Provide the [X, Y] coordinate of the cell's center where the given text is located.  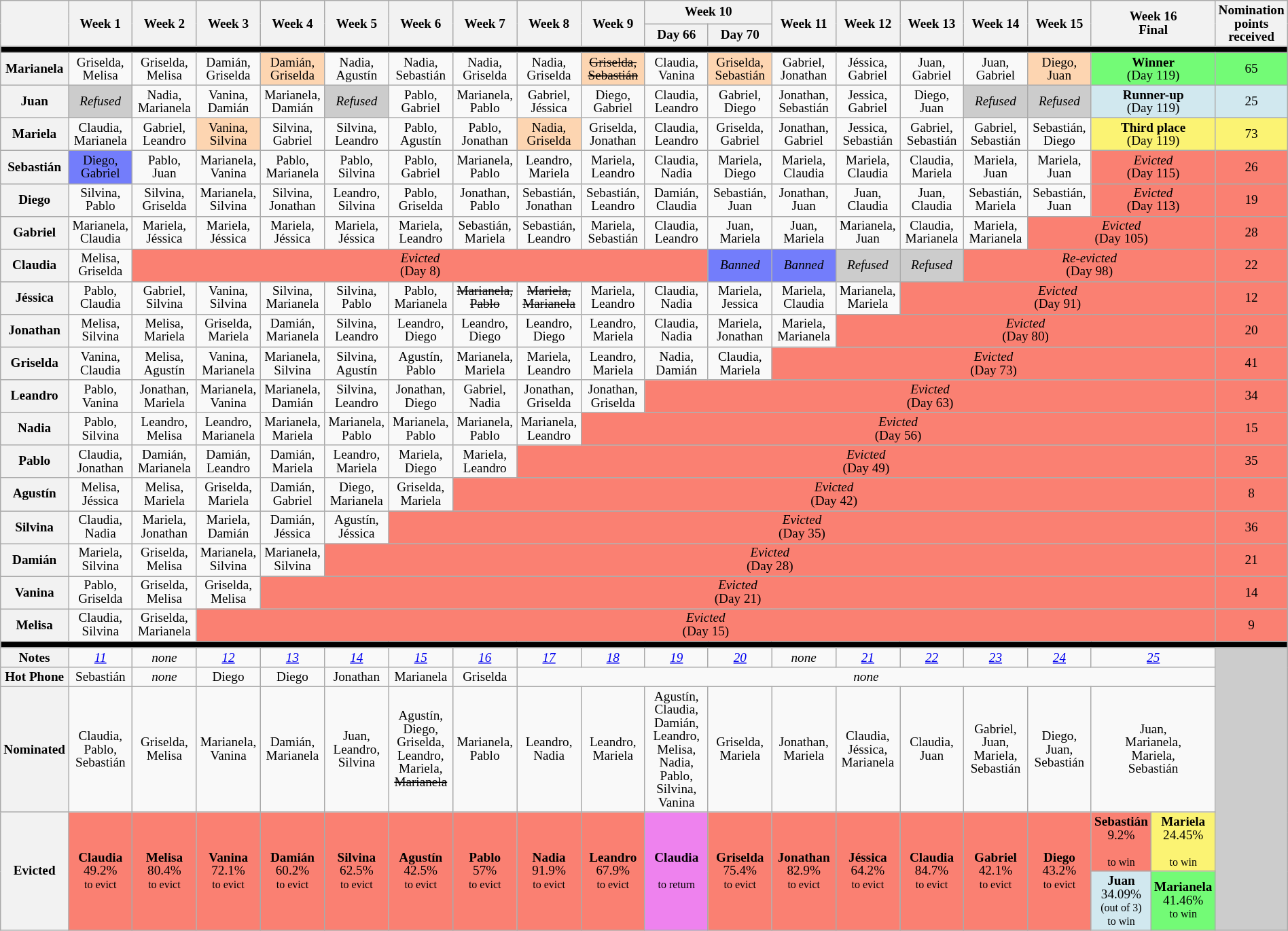
Juan,Marianela,Mariela,Sebastián [1153, 749]
Damián,Mariela [292, 461]
Mariela24.45%to win [1183, 841]
Marianela,Leandro [549, 429]
Leandro67.9%to evict [613, 871]
Jonathan,Gabriel [804, 135]
65 [1251, 69]
Day 66 [677, 35]
Silvina,Gabriel [292, 135]
18 [613, 658]
Gabriel,Silvina [164, 298]
Week 14 [995, 24]
Claudia,Silvina [101, 625]
Juan [35, 101]
73 [1251, 135]
Evicted [35, 871]
Evicted(Day 15) [706, 625]
Evicted(Day 113) [1153, 200]
Claudia49.2%to evict [101, 871]
24 [1059, 658]
Pablo,Claudia [101, 298]
Claudia,Pablo,Sebastián [101, 749]
Jessica,Sebastián [867, 135]
Claudiato return [677, 871]
Gabriel,Diego [740, 101]
Gabriel,Jonathan [804, 69]
Damián [35, 559]
Griselda,Jonathan [613, 135]
Diego,Juan,Sebastián [1059, 749]
Sebastián,Jonathan [549, 200]
28 [1251, 232]
Claudia,Jonathan [101, 461]
Week 1 [101, 24]
Nadia [35, 429]
Notes [35, 658]
Runner-up(Day 119) [1153, 101]
Marianela41.46%to win [1183, 901]
Vanina72.1%to evict [228, 871]
Silvina,Marianela [292, 298]
Mariela [35, 135]
Evicted(Day 49) [866, 461]
Marianela,Juan [867, 232]
Jéssica [35, 298]
Marianela,Claudia [101, 232]
34 [1251, 396]
Silvina,Agustín [357, 364]
Melisa,Agustín [164, 364]
Evicted(Day 80) [1026, 330]
Vanina,Marianela [228, 364]
Pablo,Jonathan [484, 135]
Hot Phone [35, 677]
Griselda,Gabriel [740, 135]
Evicted(Day 63) [930, 396]
Evicted(Day 21) [738, 593]
Pablo,Agustín [421, 135]
Jéssica,Gabriel [867, 69]
Mariela,Silvina [101, 559]
Evicted(Day 73) [993, 364]
Jonathan,Pablo [484, 200]
Gabriel42.1%to evict [995, 871]
Re-evicted(Day 98) [1089, 265]
Nomination points received [1251, 24]
Vanina,Claudia [101, 364]
Damián,Leandro [228, 461]
Leandro,Silvina [357, 200]
Silvina,Jonathan [292, 200]
Vanina,Damián [228, 101]
Silvina,Griselda [164, 200]
Melisa,Jéssica [101, 494]
Nadia,Sebastián [421, 69]
Week 13 [932, 24]
Pablo57%to evict [484, 871]
Diego43.2%to evict [1059, 871]
Juan34.09%(out of 3)to win [1121, 901]
Leandro,Nadia [549, 749]
Nadia91.9%to evict [549, 871]
Jonathan,Diego [421, 396]
Jonathan,Sebastián [804, 101]
26 [1251, 167]
Gabriel,Nadia [484, 396]
Leandro,Melisa [164, 429]
Gabriel [35, 232]
Silvina [35, 527]
Week 9 [613, 24]
Gabriel,Jéssica [549, 101]
Week 5 [357, 24]
Damián,Claudia [677, 200]
Mariela,Jessica [740, 298]
Leandro,Marianela [228, 429]
Third place(Day 119) [1153, 135]
Sebastián,Diego [1059, 135]
Griselda,Marianela [164, 625]
Jessica,Gabriel [867, 101]
Vanina [35, 593]
Agustín,Diego,Griselda,Leandro,Mariela,Marianela [421, 749]
9 [1251, 625]
Agustín,Claudia,Damián,Leandro,Melisa,Nadia,Pablo,Silvina,Vanina [677, 749]
Evicted(Day 8) [420, 265]
Pablo,Vanina [101, 396]
Claudia,Vanina [677, 69]
Melisa80.4%to evict [164, 871]
Week 8 [549, 24]
16 [484, 658]
Week 4 [292, 24]
Evicted(Day 105) [1121, 232]
41 [1251, 364]
Week 15 [1059, 24]
36 [1251, 527]
Agustín42.5%to evict [421, 871]
Evicted(Day 56) [898, 429]
Week 10 [708, 12]
Nadia,Damián [677, 364]
8 [1251, 494]
Week 16Final [1153, 24]
Week 12 [867, 24]
Mariela,Sebastián [613, 232]
Week 3 [228, 24]
Week 6 [421, 24]
Damián60.2%to evict [292, 871]
Agustín,Jéssica [357, 527]
23 [995, 658]
Agustín [35, 494]
Jéssica64.2%to evict [867, 871]
Melisa [35, 625]
Evicted(Day 115) [1153, 167]
Evicted(Day 35) [802, 527]
Week 7 [484, 24]
Week 2 [164, 24]
Claudia [35, 265]
Week 11 [804, 24]
17 [549, 658]
Diego,Marianela [357, 494]
Damián,Jéssica [292, 527]
Evicted(Day 42) [834, 494]
Nadia,Agustín [357, 69]
Evicted(Day 91) [1058, 298]
Silvina62.5%to evict [357, 871]
Pablo [35, 461]
Winner(Day 119) [1153, 69]
Melisa,Silvina [101, 330]
Claudia84.7%to evict [932, 871]
Griselda75.4%to evict [740, 871]
Mariela,Damián [228, 527]
Juan,Leandro,Silvina [357, 749]
Leandro [35, 396]
Sebastián9.2%to win [1121, 841]
Day 70 [740, 35]
Jonathan,Juan [804, 200]
Melisa,Griselda [101, 265]
13 [292, 658]
Claudia,Juan [932, 749]
Pablo,Juan [164, 167]
11 [101, 658]
Damián,Gabriel [292, 494]
Agustín,Pablo [421, 364]
Evicted(Day 28) [770, 559]
Jonathan82.9%to evict [804, 871]
Claudia,Jéssica,Marianela [867, 749]
Gabriel,Juan,Mariela,Sebastián [995, 749]
35 [1251, 461]
Gabriel,Leandro [164, 135]
Nadia,Marianela [164, 101]
Nominated [35, 749]
